Detect which cell encompasses the target text, then output its [x, y] center coordinate. 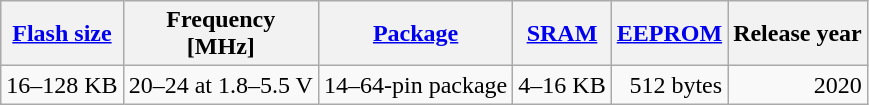
16–128 KB [62, 85]
Release year [798, 34]
20–24 at 1.8–5.5 V [220, 85]
SRAM [562, 34]
EEPROM [669, 34]
2020 [798, 85]
4–16 KB [562, 85]
Frequency[MHz] [220, 34]
Package [415, 34]
Flash size [62, 34]
14–64-pin package [415, 85]
512 bytes [669, 85]
